Identify which cell holds the provided text, then report its (x, y) central coordinate. 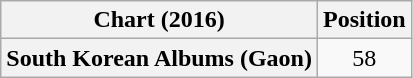
Position (364, 20)
Chart (2016) (160, 20)
South Korean Albums (Gaon) (160, 58)
58 (364, 58)
